Search for the cell housing the specified text and yield its [X, Y] center coordinate. 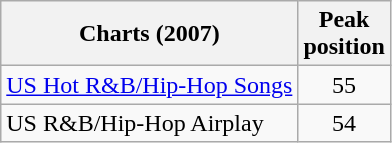
US Hot R&B/Hip-Hop Songs [150, 85]
Peakposition [344, 34]
55 [344, 85]
54 [344, 123]
Charts (2007) [150, 34]
US R&B/Hip-Hop Airplay [150, 123]
